Pinpoint the cell where the given text exists, returning its (X, Y) midpoint coordinate. 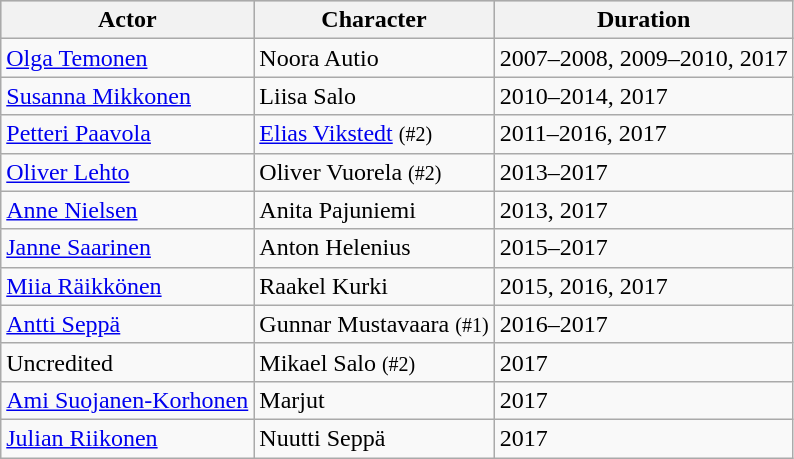
Ami Suojanen-Korhonen (128, 400)
2010–2014, 2017 (644, 96)
Actor (128, 20)
Character (374, 20)
2016–2017 (644, 324)
Anton Helenius (374, 248)
Anita Pajuniemi (374, 210)
2007–2008, 2009–2010, 2017 (644, 58)
Oliver Lehto (128, 172)
Janne Saarinen (128, 248)
Julian Riikonen (128, 438)
Olga Temonen (128, 58)
Anne Nielsen (128, 210)
Noora Autio (374, 58)
Marjut (374, 400)
Miia Räikkönen (128, 286)
Uncredited (128, 362)
2015–2017 (644, 248)
Liisa Salo (374, 96)
Susanna Mikkonen (128, 96)
Raakel Kurki (374, 286)
Oliver Vuorela (#2) (374, 172)
Nuutti Seppä (374, 438)
Antti Seppä (128, 324)
2013–2017 (644, 172)
2011–2016, 2017 (644, 134)
Petteri Paavola (128, 134)
Gunnar Mustavaara (#1) (374, 324)
2013, 2017 (644, 210)
2015, 2016, 2017 (644, 286)
Mikael Salo (#2) (374, 362)
Duration (644, 20)
Elias Vikstedt (#2) (374, 134)
